Pinpoint the cell where the given text exists, returning its (X, Y) midpoint coordinate. 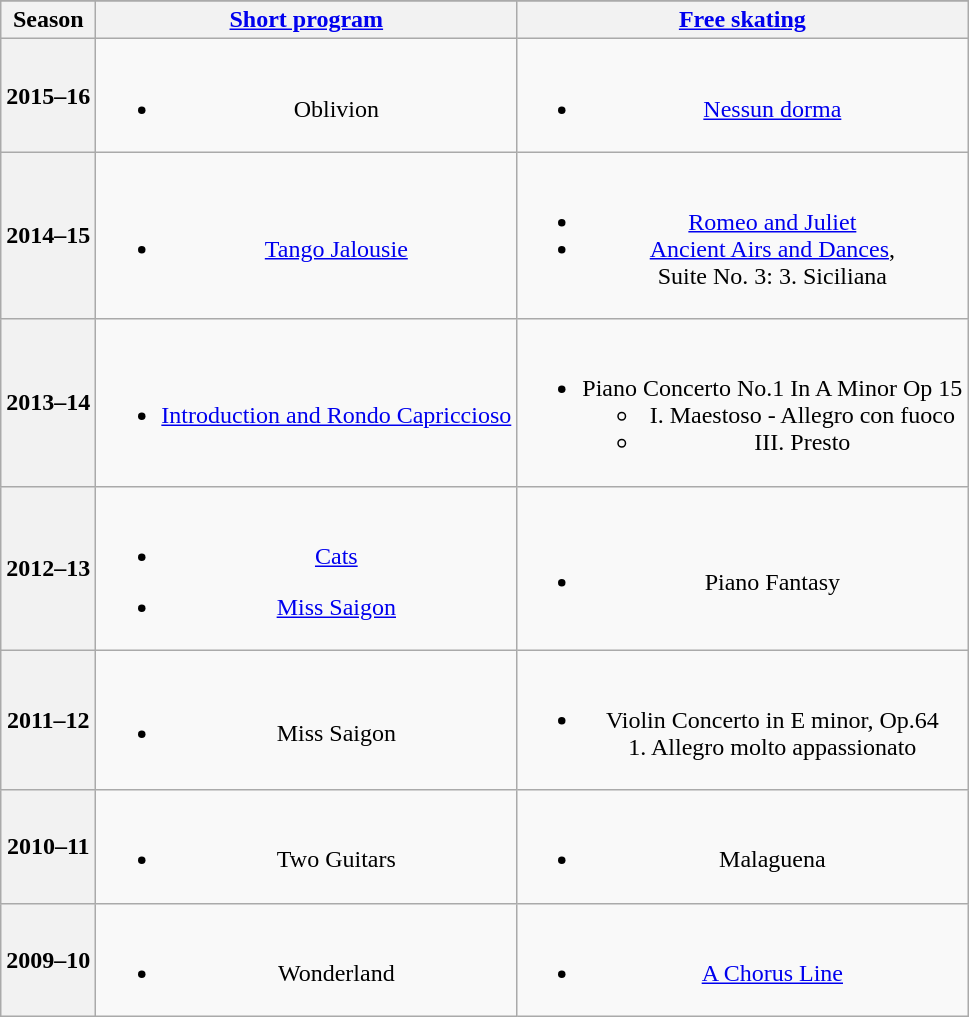
Violin Concerto in E minor, Op.64 1. Allegro molto appassionato (742, 720)
2014–15 (48, 236)
Miss Saigon (306, 720)
Nessun dorma (742, 96)
2009–10 (48, 960)
Malaguena (742, 846)
Piano Fantasy (742, 568)
Wonderland (306, 960)
Tango Jalousie (306, 236)
2011–12 (48, 720)
2010–11 (48, 846)
Oblivion (306, 96)
A Chorus Line (742, 960)
Romeo and Juliet Ancient Airs and Dances, Suite No. 3: 3. Siciliana (742, 236)
Cats Miss Saigon (306, 568)
Introduction and Rondo Capriccioso (306, 402)
2012–13 (48, 568)
Two Guitars (306, 846)
Piano Concerto No.1 In A Minor Op 15 I. Maestoso - Allegro con fuocoIII. Presto (742, 402)
Short program (306, 20)
Season (48, 20)
Free skating (742, 20)
2013–14 (48, 402)
2015–16 (48, 96)
